From the cell containing the given text, extract its center point as (x, y) coordinate. 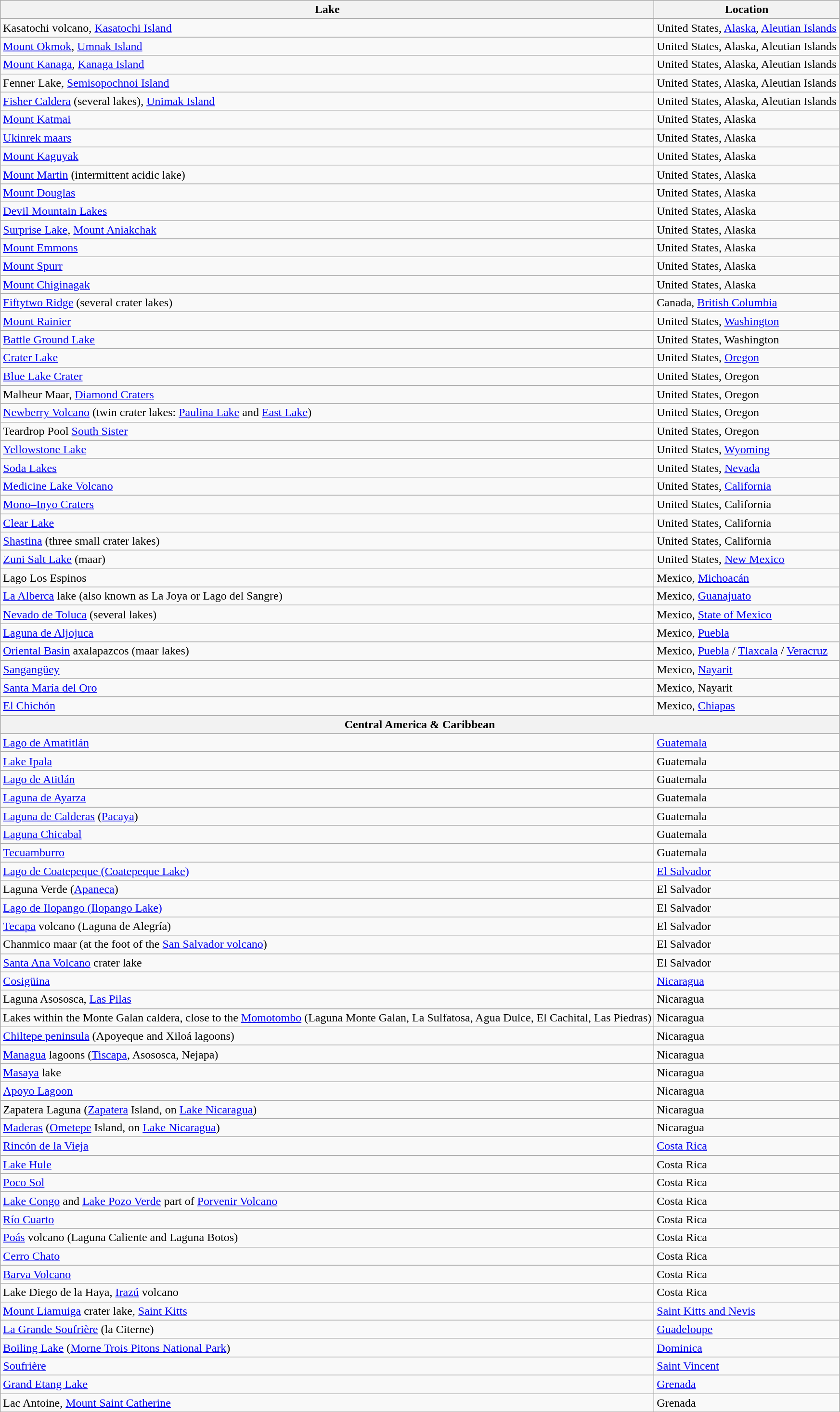
El Chichón (327, 706)
Soda Lakes (327, 468)
Mount Martin (intermittent acidic lake) (327, 174)
Mount Rainier (327, 321)
Poás volcano (Laguna Caliente and Laguna Botos) (327, 1238)
Saint Vincent (747, 1366)
Zapatera Laguna (Zapatera Island, on Lake Nicaragua) (327, 1109)
Lago de Atitlán (327, 779)
Mexico, Puebla / Tlaxcala / Veracruz (747, 651)
Chanmico maar (at the foot of the San Salvador volcano) (327, 944)
Crater Lake (327, 358)
Lake Congo and Lake Pozo Verde part of Porvenir Volcano (327, 1201)
Location (747, 10)
Nevado de Toluca (several lakes) (327, 614)
Mount Spurr (327, 266)
Medicine Lake Volcano (327, 486)
Santa Ana Volcano crater lake (327, 963)
Dominica (747, 1347)
Laguna Verde (Apaneca) (327, 889)
Fisher Caldera (several lakes), Unimak Island (327, 101)
Surprise Lake, Mount Aniakchak (327, 230)
Masaya lake (327, 1072)
Lago de Amatitlán (327, 743)
Chiltepe peninsula (Apoyeque and Xiloá lagoons) (327, 1036)
Kasatochi volcano, Kasatochi Island (327, 28)
Lake (327, 10)
Mexico, Puebla (747, 633)
Mexico, Chiapas (747, 706)
Canada, British Columbia (747, 303)
La Grande Soufrière (la Citerne) (327, 1329)
United States, Nevada (747, 468)
Guadeloupe (747, 1329)
Tecapa volcano (Laguna de Alegría) (327, 926)
Lake Hule (327, 1164)
Cosigüina (327, 981)
Ukinrek maars (327, 138)
Yellowstone Lake (327, 449)
Lakes within the Monte Galan caldera, close to the Momotombo (Laguna Monte Galan, La Sulfatosa, Agua Dulce, El Cachital, Las Piedras) (327, 1018)
Battle Ground Lake (327, 340)
Lac Antoine, Mount Saint Catherine (327, 1403)
Tecuamburro (327, 853)
Fiftytwo Ridge (several crater lakes) (327, 303)
Oriental Basin axalapazcos (maar lakes) (327, 651)
Soufrière (327, 1366)
Mexico, Michoacán (747, 578)
Blue Lake Crater (327, 376)
Mount Douglas (327, 193)
Apoyo Lagoon (327, 1091)
Laguna Chicabal (327, 835)
Sangangüey (327, 669)
Boiling Lake (Morne Trois Pitons National Park) (327, 1347)
Rincón de la Vieja (327, 1146)
Mexico, Guanajuato (747, 596)
Río Cuarto (327, 1219)
United States, New Mexico (747, 560)
Mount Katmai (327, 119)
Mono–Inyo Craters (327, 504)
Devil Mountain Lakes (327, 211)
Malheur Maar, Diamond Craters (327, 394)
Laguna Asososca, Las Pilas (327, 999)
Managua lagoons (Tiscapa, Asososca, Nejapa) (327, 1054)
Lago de Ilopango (Ilopango Lake) (327, 908)
Poco Sol (327, 1183)
Mount Kaguyak (327, 156)
Central America & Caribbean (420, 724)
Mount Liamuiga crater lake, Saint Kitts (327, 1311)
Mount Okmok, Umnak Island (327, 46)
Teardrop Pool South Sister (327, 431)
La Alberca lake (also known as La Joya or Lago del Sangre) (327, 596)
United States, Wyoming (747, 449)
Shastina (three small crater lakes) (327, 541)
Mount Chiginagak (327, 285)
Laguna de Ayarza (327, 798)
Mexico, State of Mexico (747, 614)
Lake Ipala (327, 761)
Cerro Chato (327, 1256)
Mount Kanaga, Kanaga Island (327, 65)
Mount Emmons (327, 248)
Lago de Coatepeque (Coatepeque Lake) (327, 871)
Saint Kitts and Nevis (747, 1311)
Zuni Salt Lake (maar) (327, 560)
Newberry Volcano (twin crater lakes: Paulina Lake and East Lake) (327, 413)
Maderas (Ometepe Island, on Lake Nicaragua) (327, 1128)
Fenner Lake, Semisopochnoi Island (327, 83)
Grand Etang Lake (327, 1384)
Lake Diego de la Haya, Irazú volcano (327, 1293)
Laguna de Calderas (Pacaya) (327, 816)
Santa María del Oro (327, 688)
Barva Volcano (327, 1274)
Laguna de Aljojuca (327, 633)
Lago Los Espinos (327, 578)
Clear Lake (327, 523)
